From the cell containing the given text, extract its center point as (x, y) coordinate. 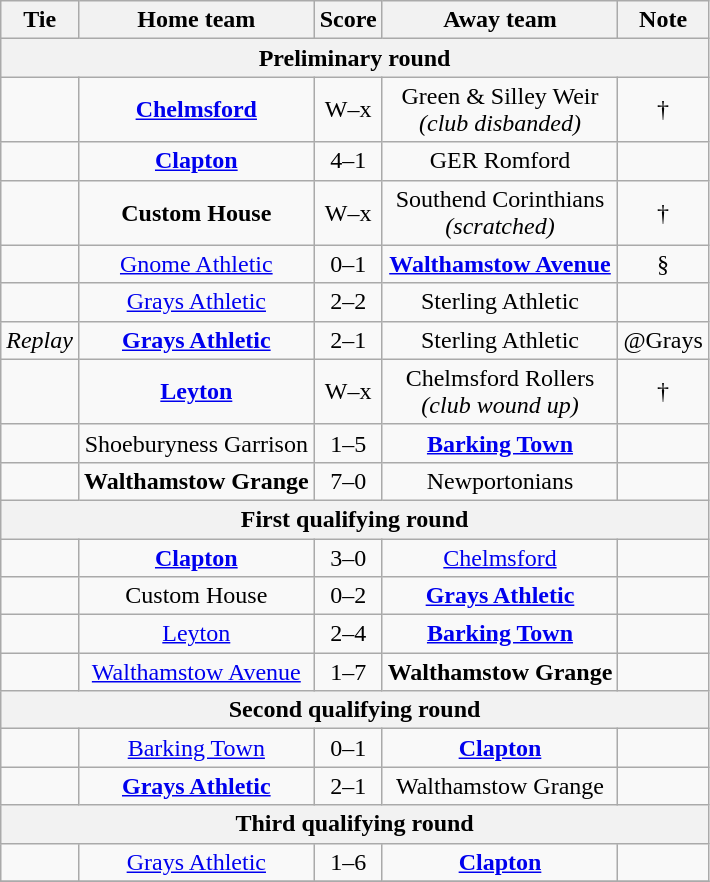
3–0 (348, 557)
2–2 (348, 302)
Newportonians (500, 481)
GER Romford (500, 161)
Score (348, 20)
Third qualifying round (355, 824)
2–4 (348, 634)
1–6 (348, 862)
Gnome Athletic (196, 264)
Home team (196, 20)
First qualifying round (355, 519)
Green & Silley Weir(club disbanded) (500, 110)
1–7 (348, 672)
1–5 (348, 443)
Southend Corinthians(scratched) (500, 212)
Away team (500, 20)
§ (663, 264)
0–2 (348, 596)
Chelmsford Rollers(club wound up) (500, 392)
4–1 (348, 161)
Second qualifying round (355, 710)
7–0 (348, 481)
Shoeburyness Garrison (196, 443)
Preliminary round (355, 58)
Note (663, 20)
Tie (40, 20)
@Grays (663, 340)
Replay (40, 340)
